Output the [x, y] coordinate of the center of the cell containing the given text.  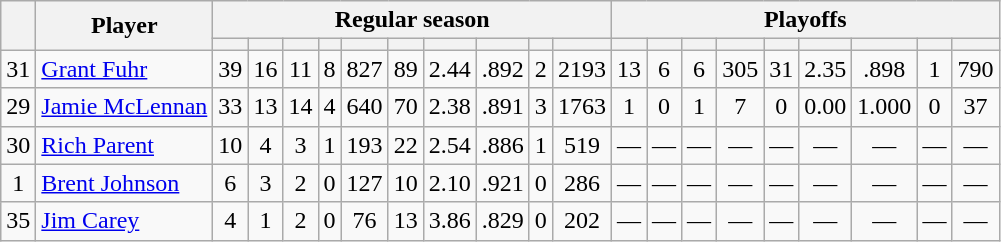
8 [330, 69]
Regular season [412, 20]
7 [740, 107]
305 [740, 69]
1.000 [884, 107]
Player [124, 26]
3.86 [450, 221]
33 [230, 107]
Jim Carey [124, 221]
640 [364, 107]
29 [18, 107]
.898 [884, 69]
.892 [502, 69]
2.10 [450, 183]
0.00 [826, 107]
790 [976, 69]
286 [582, 183]
37 [976, 107]
35 [18, 221]
Brent Johnson [124, 183]
76 [364, 221]
2.44 [450, 69]
.921 [502, 183]
127 [364, 183]
2.54 [450, 145]
2193 [582, 69]
30 [18, 145]
11 [300, 69]
.886 [502, 145]
22 [406, 145]
Grant Fuhr [124, 69]
202 [582, 221]
.891 [502, 107]
193 [364, 145]
Playoffs [805, 20]
14 [300, 107]
16 [266, 69]
39 [230, 69]
2.38 [450, 107]
519 [582, 145]
827 [364, 69]
Jamie McLennan [124, 107]
89 [406, 69]
2.35 [826, 69]
Rich Parent [124, 145]
1763 [582, 107]
.829 [502, 221]
70 [406, 107]
